Output the (x, y) coordinate of the center of the cell containing the given text.  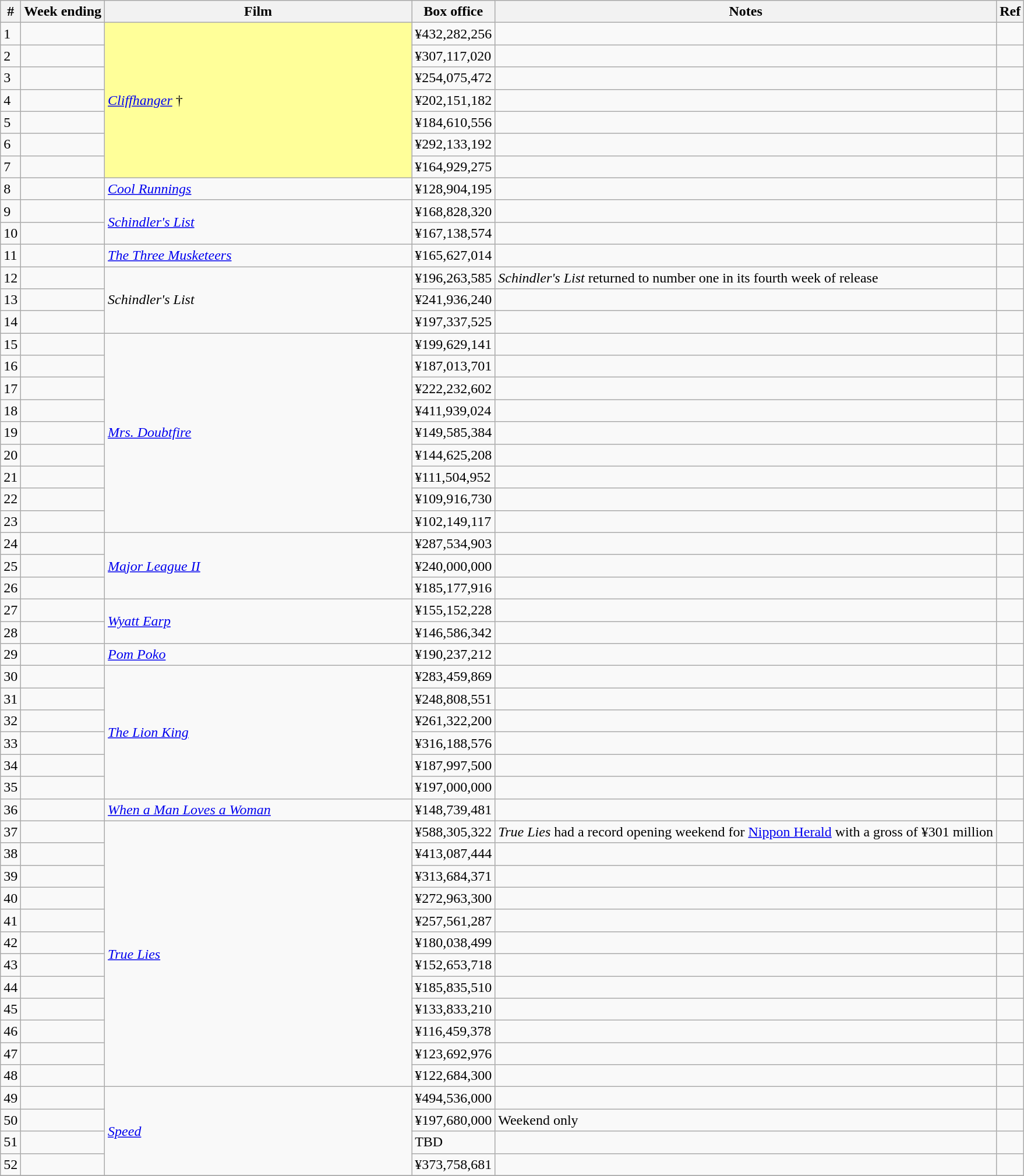
¥185,835,510 (453, 987)
11 (10, 255)
¥146,586,342 (453, 632)
1 (10, 34)
¥248,808,551 (453, 699)
27 (10, 610)
20 (10, 455)
¥202,151,182 (453, 100)
¥185,177,916 (453, 588)
41 (10, 920)
9 (10, 211)
¥316,188,576 (453, 743)
¥190,237,212 (453, 655)
2 (10, 56)
¥116,459,378 (453, 1032)
44 (10, 987)
Speed (259, 1131)
¥122,684,300 (453, 1076)
The Three Musketeers (259, 255)
26 (10, 588)
48 (10, 1076)
¥148,739,481 (453, 810)
Notes (746, 12)
33 (10, 743)
¥494,536,000 (453, 1098)
36 (10, 810)
¥187,997,500 (453, 765)
¥133,833,210 (453, 1009)
19 (10, 433)
50 (10, 1120)
22 (10, 499)
# (10, 12)
When a Man Loves a Woman (259, 810)
¥413,087,444 (453, 854)
¥109,916,730 (453, 499)
¥432,282,256 (453, 34)
¥102,149,117 (453, 521)
TBD (453, 1142)
18 (10, 411)
40 (10, 898)
¥241,936,240 (453, 300)
¥149,585,384 (453, 433)
35 (10, 787)
¥373,758,681 (453, 1164)
¥272,963,300 (453, 898)
¥128,904,195 (453, 189)
True Lies (259, 954)
¥196,263,585 (453, 278)
¥313,684,371 (453, 876)
Film (259, 12)
21 (10, 477)
46 (10, 1032)
¥123,692,976 (453, 1054)
4 (10, 100)
¥184,610,556 (453, 122)
49 (10, 1098)
¥199,629,141 (453, 344)
25 (10, 566)
14 (10, 322)
¥144,625,208 (453, 455)
¥164,929,275 (453, 167)
10 (10, 233)
Weekend only (746, 1120)
The Lion King (259, 732)
16 (10, 366)
¥287,534,903 (453, 543)
¥180,038,499 (453, 942)
¥152,653,718 (453, 965)
Schindler's List returned to number one in its fourth week of release (746, 278)
¥167,138,574 (453, 233)
30 (10, 677)
Major League II (259, 566)
8 (10, 189)
43 (10, 965)
37 (10, 832)
38 (10, 854)
13 (10, 300)
¥222,232,602 (453, 389)
¥197,000,000 (453, 787)
Mrs. Doubtfire (259, 433)
Week ending (63, 12)
¥307,117,020 (453, 56)
¥257,561,287 (453, 920)
¥187,013,701 (453, 366)
¥168,828,320 (453, 211)
¥240,000,000 (453, 566)
¥254,075,472 (453, 78)
52 (10, 1164)
3 (10, 78)
31 (10, 699)
¥111,504,952 (453, 477)
¥155,152,228 (453, 610)
True Lies had a record opening weekend for Nippon Herald with a gross of ¥301 million (746, 832)
¥588,305,322 (453, 832)
24 (10, 543)
¥283,459,869 (453, 677)
Cool Runnings (259, 189)
17 (10, 389)
23 (10, 521)
¥165,627,014 (453, 255)
29 (10, 655)
34 (10, 765)
5 (10, 122)
Pom Poko (259, 655)
¥197,680,000 (453, 1120)
Wyatt Earp (259, 621)
12 (10, 278)
¥411,939,024 (453, 411)
¥292,133,192 (453, 144)
45 (10, 1009)
39 (10, 876)
32 (10, 721)
¥197,337,525 (453, 322)
28 (10, 632)
Ref (1010, 12)
47 (10, 1054)
6 (10, 144)
¥261,322,200 (453, 721)
51 (10, 1142)
Cliffhanger † (259, 100)
15 (10, 344)
42 (10, 942)
Box office (453, 12)
7 (10, 167)
